Scan for the cell matching the given text and deliver its (X, Y) coordinate at center. 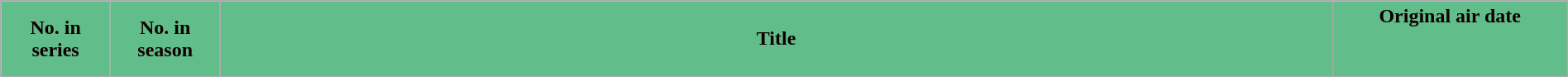
Title (776, 39)
No. inseries (56, 39)
Original air date (1450, 39)
No. inseason (165, 39)
